Find where the given text appears and provide that cell's center as [x, y] coordinate. 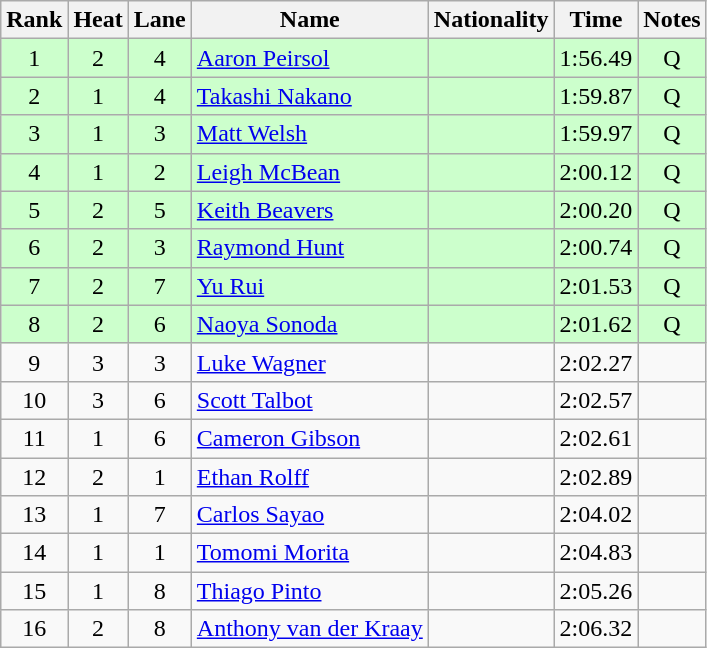
1:59.87 [596, 96]
2:02.89 [596, 477]
Nationality [491, 20]
12 [34, 477]
Notes [672, 20]
2:02.61 [596, 438]
2:00.12 [596, 172]
Keith Beavers [310, 210]
9 [34, 362]
1:59.97 [596, 134]
Thiago Pinto [310, 591]
Aaron Peirsol [310, 58]
Takashi Nakano [310, 96]
Rank [34, 20]
2:04.02 [596, 515]
Cameron Gibson [310, 438]
2:01.62 [596, 324]
Matt Welsh [310, 134]
11 [34, 438]
Raymond Hunt [310, 248]
Ethan Rolff [310, 477]
2:05.26 [596, 591]
Heat [98, 20]
2:00.74 [596, 248]
13 [34, 515]
2:02.57 [596, 400]
Tomomi Morita [310, 553]
2:00.20 [596, 210]
Leigh McBean [310, 172]
16 [34, 629]
1:56.49 [596, 58]
2:06.32 [596, 629]
Time [596, 20]
2:04.83 [596, 553]
Scott Talbot [310, 400]
Carlos Sayao [310, 515]
2:02.27 [596, 362]
Luke Wagner [310, 362]
Name [310, 20]
Yu Rui [310, 286]
Anthony van der Kraay [310, 629]
Naoya Sonoda [310, 324]
2:01.53 [596, 286]
10 [34, 400]
14 [34, 553]
15 [34, 591]
Lane [160, 20]
